Pinpoint the cell where the given text exists, returning its [X, Y] midpoint coordinate. 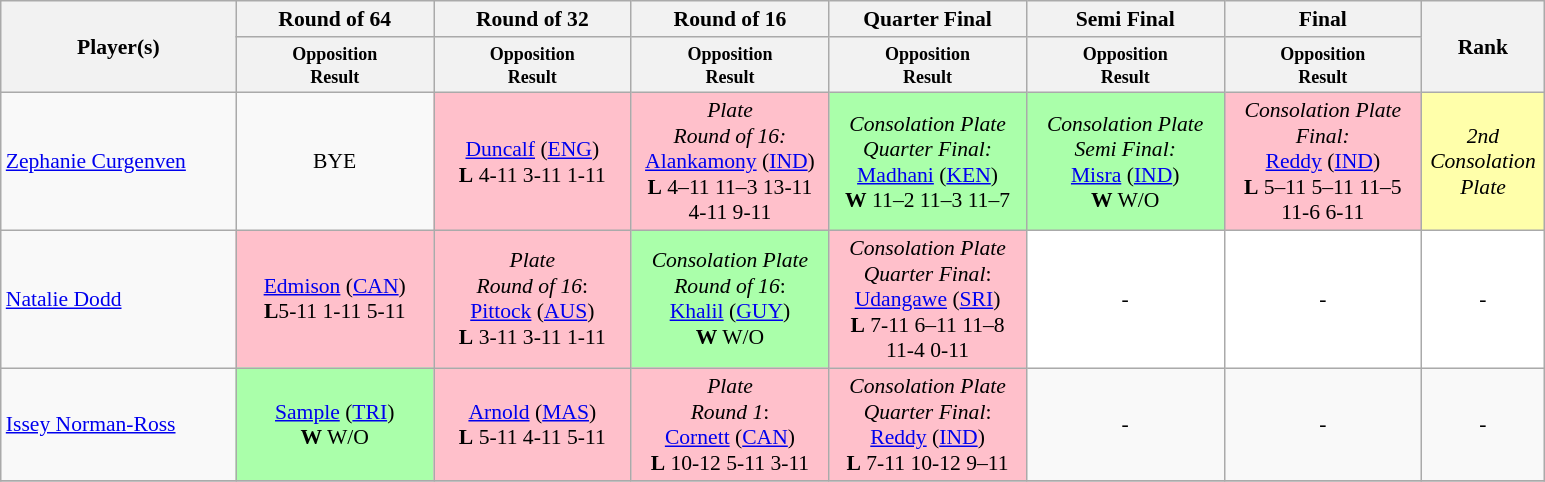
PlateRound 1: Cornett (CAN)L 10-12 5-11 3-11 [730, 424]
Round of 64 [335, 19]
Consolation PlateQuarter Final: Reddy (IND)L 7-11 10-12 9–11 [928, 424]
Consolation PlateQuarter Final: Madhani (KEN)W 11–2 11–3 11–7 [928, 162]
Semi Final [1125, 19]
Edmison (CAN)L5-11 1-11 5-11 [335, 300]
PlateRound of 16: Alankamony (IND)L 4–11 11–3 13-114-11 9-11 [730, 162]
Final [1323, 19]
PlateRound of 16: Pittock (AUS)L 3-11 3-11 1-11 [533, 300]
Round of 32 [533, 19]
Arnold (MAS)L 5-11 4-11 5-11 [533, 424]
Duncalf (ENG)L 4-11 3-11 1-11 [533, 162]
Consolation PlateSemi Final: Misra (IND)W W/O [1125, 162]
Issey Norman-Ross [118, 424]
Zephanie Curgenven [118, 162]
Quarter Final [928, 19]
BYE [335, 162]
Consolation PlateRound of 16: Khalil (GUY)W W/O [730, 300]
Consolation PlateQuarter Final: Udangawe (SRI)L 7-11 6–11 11–811-4 0-11 [928, 300]
Round of 16 [730, 19]
Natalie Dodd [118, 300]
Player(s) [118, 47]
Rank [1484, 47]
Consolation PlateFinal: Reddy (IND)L 5–11 5–11 11–511-6 6-11 [1323, 162]
2nd Consolation Plate [1484, 162]
Sample (TRI)W W/O [335, 424]
